Identify which cell holds the provided text, then report its [X, Y] central coordinate. 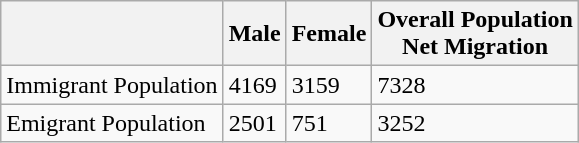
Male [254, 34]
751 [329, 123]
Immigrant Population [112, 85]
2501 [254, 123]
3252 [475, 123]
Female [329, 34]
Emigrant Population [112, 123]
4169 [254, 85]
Overall PopulationNet Migration [475, 34]
7328 [475, 85]
3159 [329, 85]
